Provide the (x, y) coordinate of the cell's center where the given text is located.  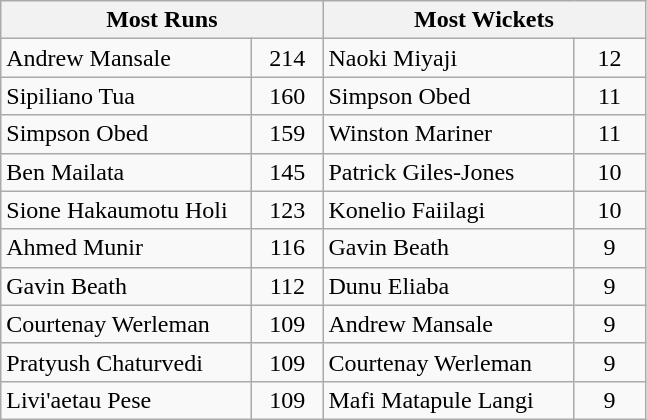
Ahmed Munir (126, 248)
Sione Hakaumotu Holi (126, 210)
214 (288, 58)
145 (288, 172)
Most Wickets (484, 20)
Mafi Matapule Langi (448, 400)
160 (288, 96)
Dunu Eliaba (448, 286)
Winston Mariner (448, 134)
Livi'aetau Pese (126, 400)
116 (288, 248)
Konelio Faiilagi (448, 210)
Naoki Miyaji (448, 58)
159 (288, 134)
Sipiliano Tua (126, 96)
123 (288, 210)
Pratyush Chaturvedi (126, 362)
Ben Mailata (126, 172)
12 (610, 58)
Most Runs (162, 20)
Patrick Giles-Jones (448, 172)
112 (288, 286)
